Return the [x, y] coordinate for the center point of the cell that contains the specified text.  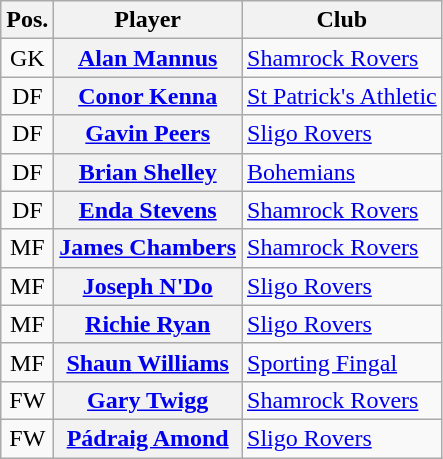
James Chambers [148, 248]
Richie Ryan [148, 324]
Brian Shelley [148, 172]
St Patrick's Athletic [342, 96]
Gary Twigg [148, 400]
Player [148, 20]
Shaun Williams [148, 362]
Alan Mannus [148, 58]
Sporting Fingal [342, 362]
GK [28, 58]
Pádraig Amond [148, 438]
Joseph N'Do [148, 286]
Gavin Peers [148, 134]
Club [342, 20]
Bohemians [342, 172]
Conor Kenna [148, 96]
Enda Stevens [148, 210]
Pos. [28, 20]
